From the cell containing the given text, extract its center point as [x, y] coordinate. 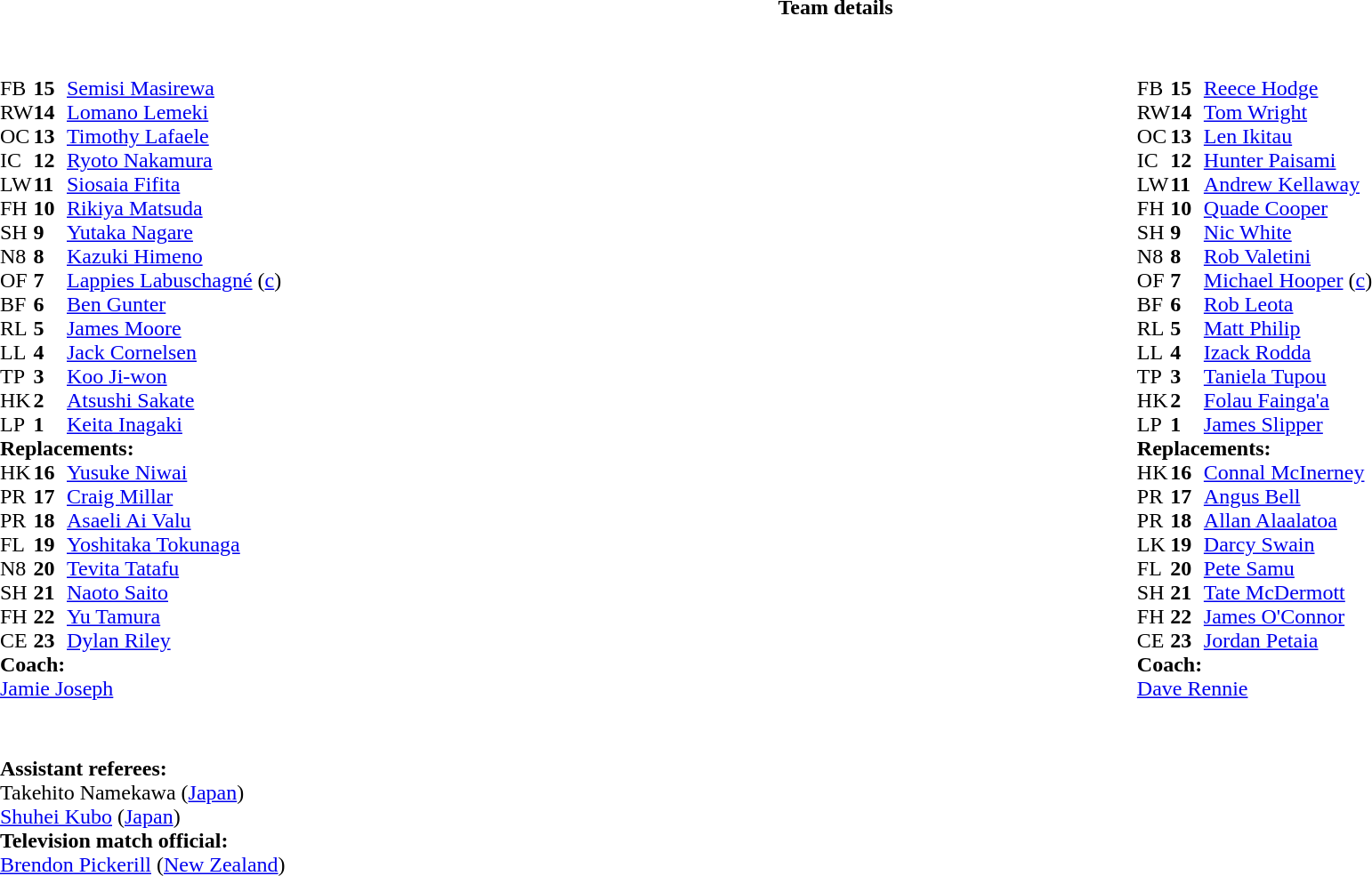
Rob Leota [1288, 304]
Jack Cornelsen [174, 352]
Connal McInerney [1288, 473]
Reece Hodge [1288, 89]
James O'Connor [1288, 617]
Dylan Riley [174, 640]
Rob Valetini [1288, 256]
Atsushi Sakate [174, 400]
LK [1154, 544]
Allan Alaalatoa [1288, 521]
Quade Cooper [1288, 208]
Tom Wright [1288, 112]
Darcy Swain [1288, 544]
Michael Hooper (c) [1288, 281]
Ryoto Nakamura [174, 160]
Ben Gunter [174, 304]
Izack Rodda [1288, 352]
Len Ikitau [1288, 137]
Jordan Petaia [1288, 640]
Kazuki Himeno [174, 256]
Jamie Joseph [141, 688]
Yusuke Niwai [174, 473]
Lappies Labuschagné (c) [174, 281]
Koo Ji-won [174, 377]
James Moore [174, 329]
Tate McDermott [1288, 592]
Keita Inagaki [174, 425]
Angus Bell [1288, 496]
James Slipper [1288, 425]
Timothy Lafaele [174, 137]
Naoto Saito [174, 592]
Nic White [1288, 233]
Andrew Kellaway [1288, 185]
Asaeli Ai Valu [174, 521]
Siosaia Fifita [174, 185]
Craig Millar [174, 496]
Dave Rennie [1255, 688]
Lomano Lemeki [174, 112]
Rikiya Matsuda [174, 208]
Matt Philip [1288, 329]
Pete Samu [1288, 569]
Taniela Tupou [1288, 377]
Folau Fainga'a [1288, 400]
Hunter Paisami [1288, 160]
Tevita Tatafu [174, 569]
Yu Tamura [174, 617]
Yoshitaka Tokunaga [174, 544]
Yutaka Nagare [174, 233]
Semisi Masirewa [174, 89]
